Detect which cell encompasses the target text, then output its (X, Y) center coordinate. 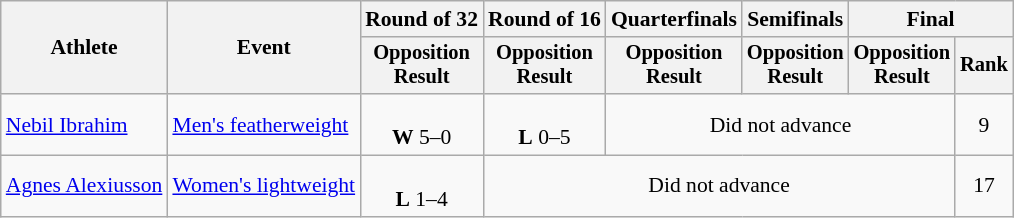
17 (984, 186)
Round of 16 (544, 19)
W 5–0 (422, 124)
9 (984, 124)
Nebil Ibrahim (84, 124)
Quarterfinals (674, 19)
Agnes Alexiusson (84, 186)
L 0–5 (544, 124)
Men's featherweight (264, 124)
L 1–4 (422, 186)
Round of 32 (422, 19)
Event (264, 48)
Athlete (84, 48)
Rank (984, 66)
Semifinals (796, 19)
Final (931, 19)
Women's lightweight (264, 186)
